Determine the (x, y) coordinate at the center of the cell enclosing the given text.  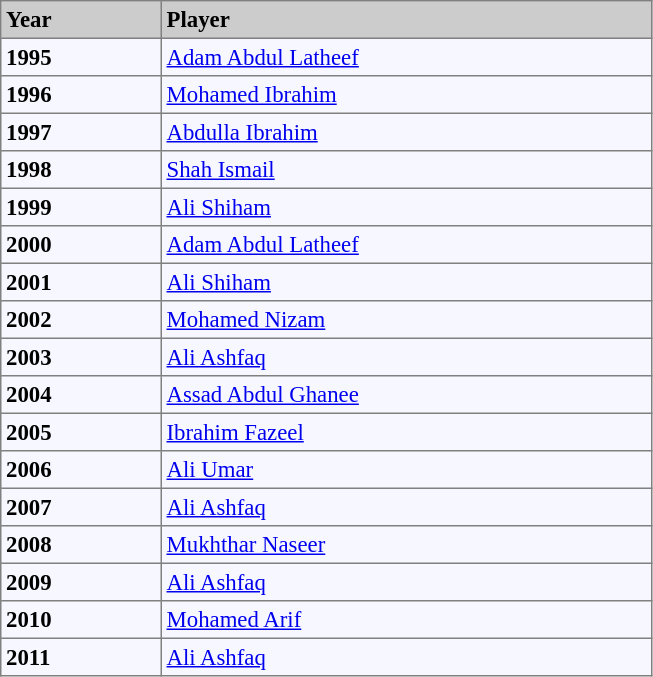
1997 (81, 132)
Player (406, 20)
Shah Ismail (406, 170)
Mohamed Nizam (406, 320)
2010 (81, 620)
Year (81, 20)
2006 (81, 470)
1996 (81, 95)
1995 (81, 57)
2002 (81, 320)
Assad Abdul Ghanee (406, 395)
2001 (81, 282)
Mohamed Ibrahim (406, 95)
Abdulla Ibrahim (406, 132)
2000 (81, 245)
Ibrahim Fazeel (406, 432)
1998 (81, 170)
Mohamed Arif (406, 620)
2009 (81, 582)
2004 (81, 395)
Ali Umar (406, 470)
2011 (81, 657)
2003 (81, 357)
2008 (81, 545)
2005 (81, 432)
2007 (81, 507)
1999 (81, 207)
Mukhthar Naseer (406, 545)
